Capture the cell that displays the provided text and extract its [x, y] central coordinate. 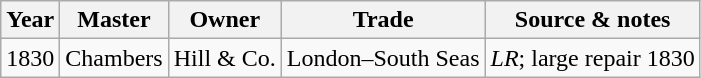
Trade [383, 20]
Chambers [114, 58]
1830 [30, 58]
Hill & Co. [224, 58]
Master [114, 20]
Year [30, 20]
Source & notes [592, 20]
Owner [224, 20]
London–South Seas [383, 58]
LR; large repair 1830 [592, 58]
